Find where the given text appears and provide that cell's center as [x, y] coordinate. 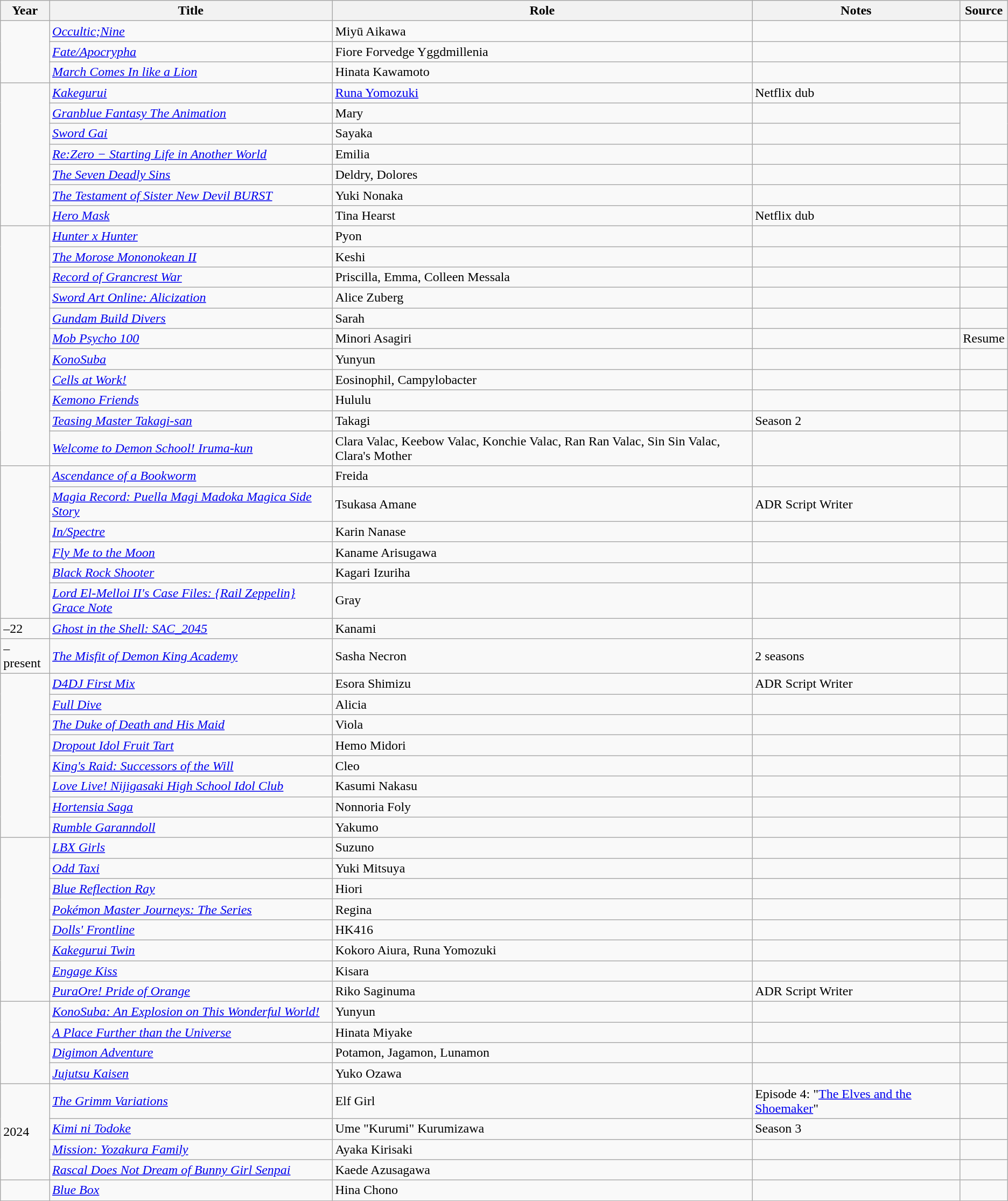
Yuko Ozawa [542, 1073]
Riko Saginuma [542, 991]
Hululu [542, 400]
KonoSuba: An Explosion on This Wonderful World! [191, 1012]
Fiore Forvedge Yggdmillenia [542, 52]
Hunter x Hunter [191, 236]
Hinata Miyake [542, 1032]
Digimon Adventure [191, 1053]
Engage Kiss [191, 971]
Rascal Does Not Dream of Bunny Girl Senpai [191, 1170]
Eosinophil, Campylobacter [542, 380]
Mission: Yozakura Family [191, 1149]
KonoSuba [191, 359]
Cleo [542, 766]
Suzuno [542, 848]
Dropout Idol Fruit Tart [191, 745]
Kokoro Aiura, Runa Yomozuki [542, 950]
Rumble Garanndoll [191, 827]
Sword Art Online: Alicization [191, 298]
Ghost in the Shell: SAC_2045 [191, 629]
Welcome to Demon School! Iruma-kun [191, 448]
March Comes In like a Lion [191, 72]
Pyon [542, 236]
Blue Reflection Ray [191, 889]
The Duke of Death and His Maid [191, 725]
Season 2 [856, 421]
The Testament of Sister New Devil BURST [191, 195]
Fate/Apocrypha [191, 52]
Deldry, Dolores [542, 174]
Occultic;Nine [191, 31]
HK416 [542, 930]
Year [25, 11]
–present [25, 656]
Source [984, 11]
Teasing Master Takagi-san [191, 421]
Mary [542, 113]
Kisara [542, 971]
Elf Girl [542, 1101]
Takagi [542, 421]
Tsukasa Amane [542, 504]
Kakegurui Twin [191, 950]
Regina [542, 909]
Re:Zero − Starting Life in Another World [191, 154]
Mob Psycho 100 [191, 339]
Yuki Mitsuya [542, 868]
Ayaka Kirisaki [542, 1149]
Kaede Azusagawa [542, 1170]
Hinata Kawamoto [542, 72]
Resume [984, 339]
Runa Yomozuki [542, 93]
Clara Valac, Keebow Valac, Konchie Valac, Ran Ran Valac, Sin Sin Valac, Clara's Mother [542, 448]
Gundam Build Divers [191, 318]
Dolls' Frontline [191, 930]
In/Spectre [191, 532]
Granblue Fantasy The Animation [191, 113]
2024 [25, 1132]
LBX Girls [191, 848]
Miyū Aikawa [542, 31]
Pokémon Master Journeys: The Series [191, 909]
Lord El-Melloi II's Case Files: {Rail Zeppelin} Grace Note [191, 600]
The Seven Deadly Sins [191, 174]
Viola [542, 725]
The Morose Mononokean II [191, 257]
Kagari Izuriha [542, 572]
Alice Zuberg [542, 298]
Record of Grancrest War [191, 277]
Cells at Work! [191, 380]
Emilia [542, 154]
Minori Asagiri [542, 339]
–22 [25, 629]
Priscilla, Emma, Colleen Messala [542, 277]
Hemo Midori [542, 745]
Magia Record: Puella Magi Madoka Magica Side Story [191, 504]
Alicia [542, 704]
Blue Box [191, 1190]
Notes [856, 11]
Kakegurui [191, 93]
Sasha Necron [542, 656]
Kemono Friends [191, 400]
Esora Shimizu [542, 684]
2 seasons [856, 656]
Sayaka [542, 134]
The Grimm Variations [191, 1101]
Episode 4: "The Elves and the Shoemaker" [856, 1101]
Season 3 [856, 1129]
A Place Further than the Universe [191, 1032]
Yakumo [542, 827]
Fly Me to the Moon [191, 552]
Sword Gai [191, 134]
Sarah [542, 318]
Hiori [542, 889]
Ascendance of a Bookworm [191, 476]
Hero Mask [191, 215]
Jujutsu Kaisen [191, 1073]
Kasumi Nakasu [542, 786]
Tina Hearst [542, 215]
Keshi [542, 257]
Kimi ni Todoke [191, 1129]
Black Rock Shooter [191, 572]
Yuki Nonaka [542, 195]
Gray [542, 600]
Title [191, 11]
Odd Taxi [191, 868]
Full Dive [191, 704]
Karin Nanase [542, 532]
King's Raid: Successors of the Will [191, 766]
Hortensia Saga [191, 807]
Potamon, Jagamon, Lunamon [542, 1053]
D4DJ First Mix [191, 684]
Role [542, 11]
The Misfit of Demon King Academy [191, 656]
Hina Chono [542, 1190]
Nonnoria Foly [542, 807]
Kanami [542, 629]
Kaname Arisugawa [542, 552]
Ume "Kurumi" Kurumizawa [542, 1129]
PuraOre! Pride of Orange [191, 991]
Freida [542, 476]
Love Live! Nijigasaki High School Idol Club [191, 786]
